For the text-containing cell, return its midpoint in (x, y) coordinate format. 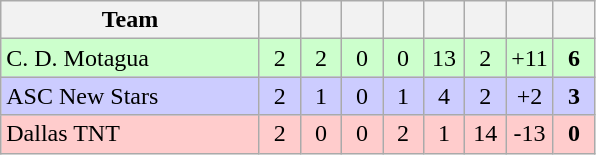
+2 (530, 96)
C. D. Motagua (130, 58)
6 (574, 58)
14 (486, 134)
ASC New Stars (130, 96)
4 (444, 96)
+11 (530, 58)
-13 (530, 134)
13 (444, 58)
Dallas TNT (130, 134)
Team (130, 20)
3 (574, 96)
